Output the (x, y) coordinate of the center of the cell containing the given text.  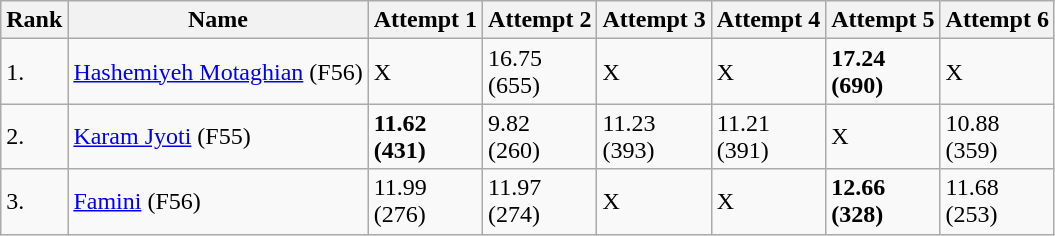
Attempt 3 (654, 20)
3. (34, 202)
12.66(328) (883, 202)
10.88(359) (997, 136)
2. (34, 136)
Attempt 6 (997, 20)
Hashemiyeh Motaghian (F56) (218, 72)
Attempt 1 (425, 20)
9.82(260) (540, 136)
Attempt 2 (540, 20)
11.23(393) (654, 136)
Karam Jyoti (F55) (218, 136)
11.99(276) (425, 202)
11.68(253) (997, 202)
11.62(431) (425, 136)
11.21(391) (768, 136)
1. (34, 72)
Famini (F56) (218, 202)
Attempt 4 (768, 20)
16.75(655) (540, 72)
11.97(274) (540, 202)
Name (218, 20)
17.24(690) (883, 72)
Attempt 5 (883, 20)
Rank (34, 20)
